Locate the cell with the specified text and output its [X, Y] center coordinate. 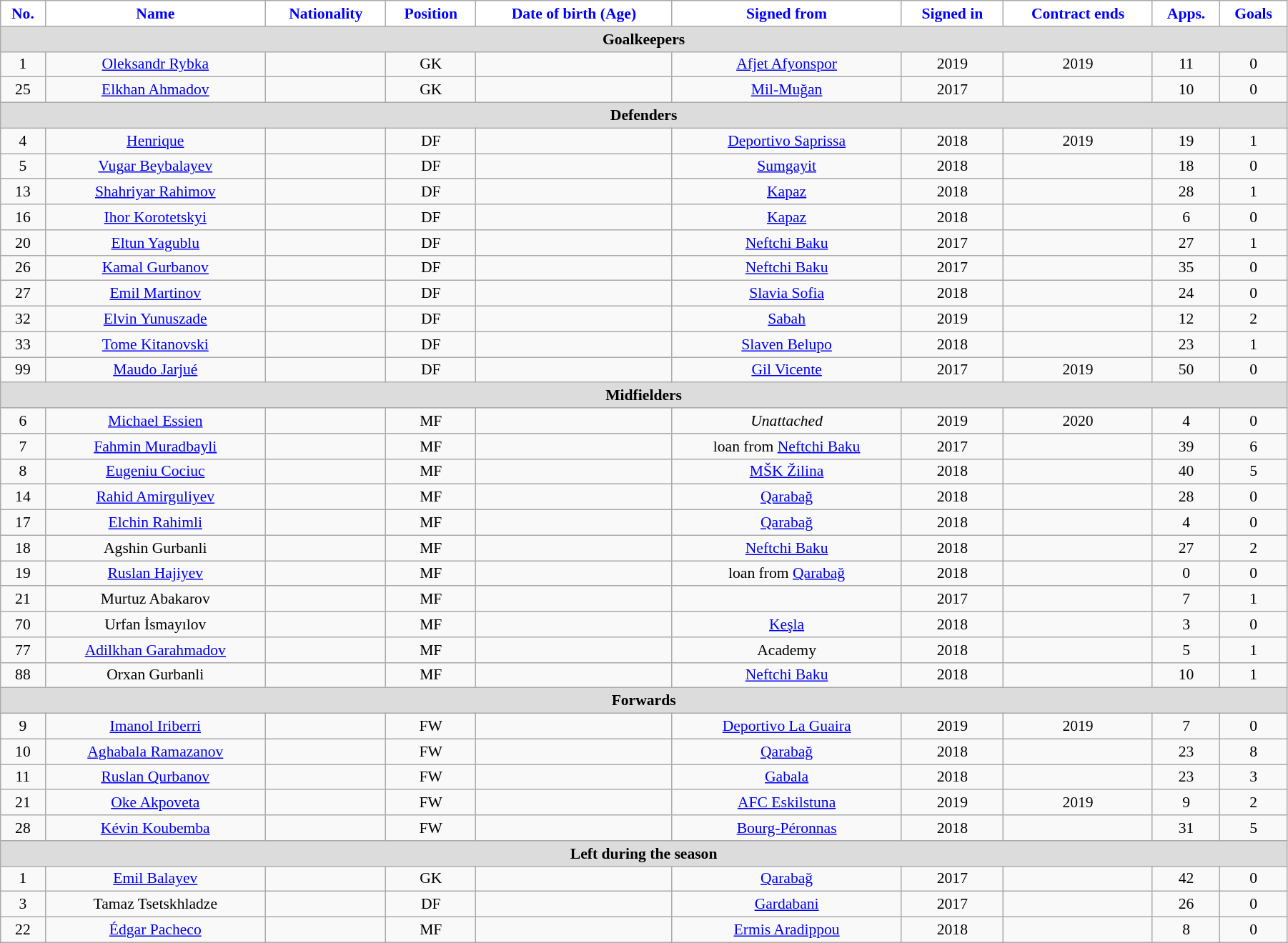
Henrique [155, 141]
Urfan İsmayılov [155, 624]
42 [1186, 879]
Rahid Amirguliyev [155, 497]
loan from Qarabağ [786, 574]
88 [23, 675]
Left during the season [644, 854]
Gardabani [786, 904]
16 [23, 217]
77 [23, 650]
33 [23, 344]
12 [1186, 319]
Deportivo Saprissa [786, 141]
Michael Essien [155, 421]
Sumgayit [786, 166]
Eugeniu Cociuc [155, 471]
20 [23, 243]
Kamal Gurbanov [155, 268]
Midfielders [644, 396]
25 [23, 90]
Academy [786, 650]
AFC Eskilstuna [786, 803]
Apps. [1186, 14]
70 [23, 624]
Maudo Jarjué [155, 370]
Emil Martinov [155, 294]
Afjet Afyonspor [786, 64]
Imanol Iriberri [155, 727]
Deportivo La Guaira [786, 727]
Contract ends [1078, 14]
Eltun Yagublu [155, 243]
Oke Akpoveta [155, 803]
Ermis Aradippou [786, 930]
Name [155, 14]
Ruslan Qurbanov [155, 777]
Murtuz Abakarov [155, 599]
Agshin Gurbanli [155, 548]
35 [1186, 268]
Oleksandr Rybka [155, 64]
Unattached [786, 421]
99 [23, 370]
Kévin Koubemba [155, 828]
2020 [1078, 421]
Bourg-Péronnas [786, 828]
Goalkeepers [644, 39]
Emil Balayev [155, 879]
Adilkhan Garahmadov [155, 650]
24 [1186, 294]
Keşla [786, 624]
Slavia Sofia [786, 294]
Fahmin Muradbayli [155, 446]
Elkhan Ahmadov [155, 90]
Shahriyar Rahimov [155, 192]
Vugar Beybalayev [155, 166]
Goals [1254, 14]
Defenders [644, 116]
50 [1186, 370]
MŠK Žilina [786, 471]
Position [431, 14]
Elchin Rahimli [155, 523]
22 [23, 930]
Aghabala Ramazanov [155, 752]
39 [1186, 446]
13 [23, 192]
Elvin Yunuszade [155, 319]
40 [1186, 471]
No. [23, 14]
Slaven Belupo [786, 344]
Mil-Muğan [786, 90]
Édgar Pacheco [155, 930]
Nationality [325, 14]
17 [23, 523]
Gabala [786, 777]
Signed in [952, 14]
Date of birth (Age) [575, 14]
Gil Vicente [786, 370]
Sabah [786, 319]
Signed from [786, 14]
loan from Neftchi Baku [786, 446]
Orxan Gurbanli [155, 675]
Ihor Korotetskyi [155, 217]
31 [1186, 828]
Tome Kitanovski [155, 344]
32 [23, 319]
Ruslan Hajiyev [155, 574]
14 [23, 497]
Forwards [644, 701]
Tamaz Tsetskhladze [155, 904]
